Capture the cell that displays the provided text and extract its (X, Y) central coordinate. 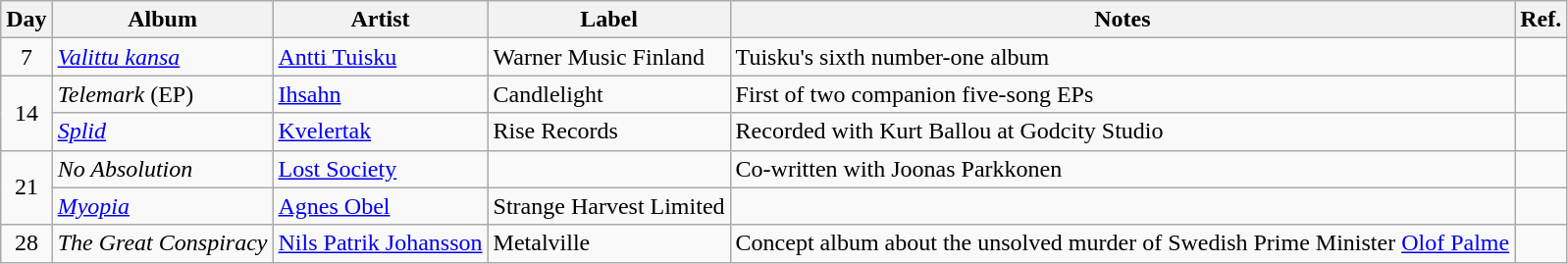
Telemark (EP) (163, 94)
Metalville (608, 243)
Myopia (163, 206)
Candlelight (608, 94)
The Great Conspiracy (163, 243)
Splid (163, 132)
Lost Society (381, 169)
7 (26, 57)
Ref. (1541, 20)
Day (26, 20)
No Absolution (163, 169)
Tuisku's sixth number-one album (1123, 57)
Antti Tuisku (381, 57)
Nils Patrik Johansson (381, 243)
Label (608, 20)
14 (26, 113)
Kvelertak (381, 132)
Concept album about the unsolved murder of Swedish Prime Minister Olof Palme (1123, 243)
Rise Records (608, 132)
28 (26, 243)
Notes (1123, 20)
Recorded with Kurt Ballou at Godcity Studio (1123, 132)
Co-written with Joonas Parkkonen (1123, 169)
21 (26, 187)
Strange Harvest Limited (608, 206)
Valittu kansa (163, 57)
Album (163, 20)
Artist (381, 20)
Agnes Obel (381, 206)
Warner Music Finland (608, 57)
First of two companion five-song EPs (1123, 94)
Ihsahn (381, 94)
